Search for the cell housing the specified text and yield its [X, Y] center coordinate. 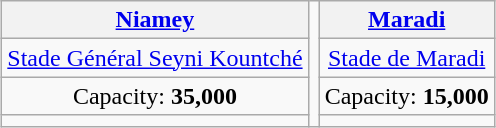
Stade de Maradi [406, 58]
Stade Général Seyni Kountché [155, 58]
Niamey [155, 20]
Maradi [406, 20]
Capacity: 15,000 [406, 96]
Capacity: 35,000 [155, 96]
